Search for the cell housing the specified text and yield its (X, Y) center coordinate. 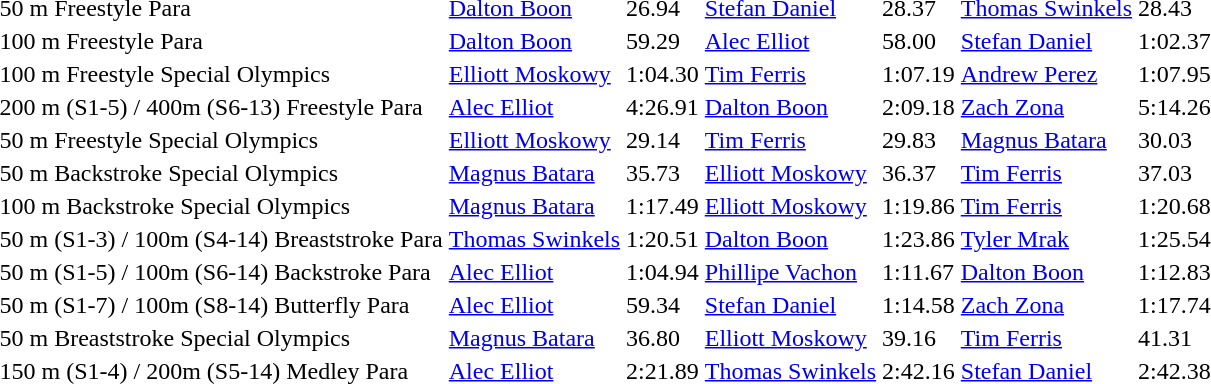
Tyler Mrak (1046, 239)
36.80 (663, 338)
29.83 (919, 140)
59.34 (663, 305)
4:26.91 (663, 107)
1:20.51 (663, 239)
1:11.67 (919, 272)
Thomas Swinkels (534, 239)
36.37 (919, 173)
1:04.30 (663, 74)
Phillipe Vachon (790, 272)
58.00 (919, 41)
35.73 (663, 173)
1:23.86 (919, 239)
1:07.19 (919, 74)
1:17.49 (663, 206)
1:14.58 (919, 305)
2:09.18 (919, 107)
Andrew Perez (1046, 74)
29.14 (663, 140)
59.29 (663, 41)
39.16 (919, 338)
1:04.94 (663, 272)
1:19.86 (919, 206)
